Determine the (x, y) coordinate at the center of the cell enclosing the given text.  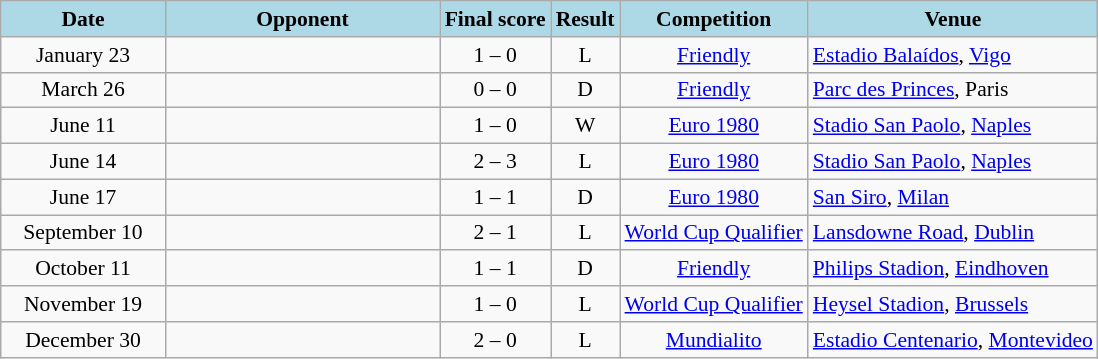
Date (84, 19)
June 17 (84, 197)
Mundialito (714, 340)
2 – 1 (496, 233)
December 30 (84, 340)
Lansdowne Road, Dublin (953, 233)
June 14 (84, 162)
November 19 (84, 304)
0 – 0 (496, 90)
Final score (496, 19)
Philips Stadion, Eindhoven (953, 269)
March 26 (84, 90)
Competition (714, 19)
2 – 3 (496, 162)
Opponent (302, 19)
Venue (953, 19)
Parc des Princes, Paris (953, 90)
2 – 0 (496, 340)
San Siro, Milan (953, 197)
Heysel Stadion, Brussels (953, 304)
Result (586, 19)
September 10 (84, 233)
June 11 (84, 126)
January 23 (84, 55)
October 11 (84, 269)
Estadio Balaídos, Vigo (953, 55)
Estadio Centenario, Montevideo (953, 340)
W (586, 126)
